Extract the (X, Y) coordinate from the center of the cell holding the provided text.  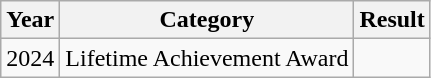
2024 (30, 58)
Result (392, 20)
Lifetime Achievement Award (207, 58)
Year (30, 20)
Category (207, 20)
